Scan for the cell matching the given text and deliver its [X, Y] coordinate at center. 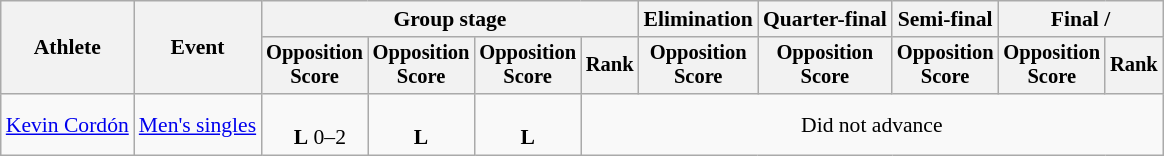
Final / [1080, 19]
Group stage [450, 19]
Quarter-final [825, 19]
Elimination [698, 19]
Men's singles [198, 124]
Did not advance [872, 124]
Athlete [68, 48]
Kevin Cordón [68, 124]
Event [198, 48]
Semi-final [946, 19]
L 0–2 [314, 124]
